From the cell containing the given text, extract its center point as (x, y) coordinate. 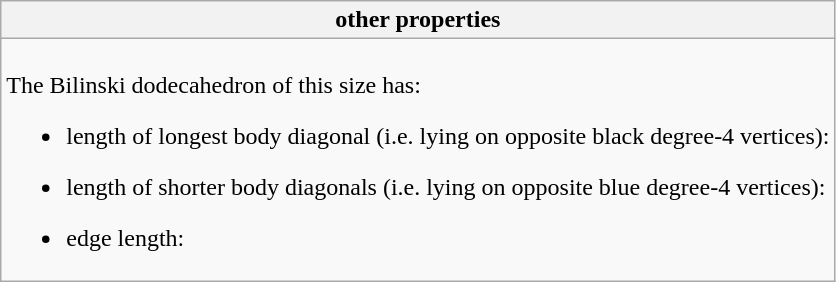
other properties (418, 20)
